Provide the [x, y] coordinate of the cell's center where the given text is located.  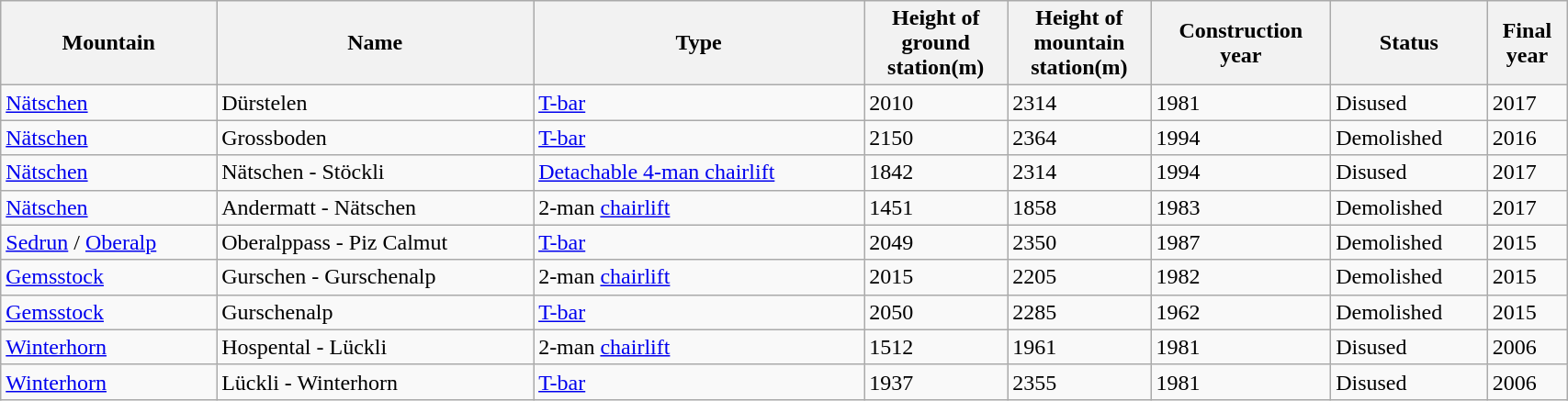
1987 [1241, 242]
1961 [1079, 347]
Sedrun / Oberalp [108, 242]
Hospental - Lückli [375, 347]
2364 [1079, 138]
Detachable 4-man chairlift [699, 173]
Nätschen - Stöckli [375, 173]
Dürstelen [375, 103]
1451 [936, 207]
2010 [936, 103]
2150 [936, 138]
Lückli - Winterhorn [375, 382]
Name [375, 43]
Type [699, 43]
2049 [936, 242]
Andermatt - Nätschen [375, 207]
Gurschenalp [375, 312]
Height of mountain station(m) [1079, 43]
Final year [1527, 43]
2050 [936, 312]
2205 [1079, 277]
1982 [1241, 277]
Oberalppass - Piz Calmut [375, 242]
1858 [1079, 207]
Mountain [108, 43]
1512 [936, 347]
2285 [1079, 312]
Construction year [1241, 43]
1983 [1241, 207]
Status [1409, 43]
1937 [936, 382]
2355 [1079, 382]
2350 [1079, 242]
1842 [936, 173]
1962 [1241, 312]
Height of ground station(m) [936, 43]
Gurschen - Gurschenalp [375, 277]
2016 [1527, 138]
Grossboden [375, 138]
